Scan for the cell matching the given text and deliver its (x, y) coordinate at center. 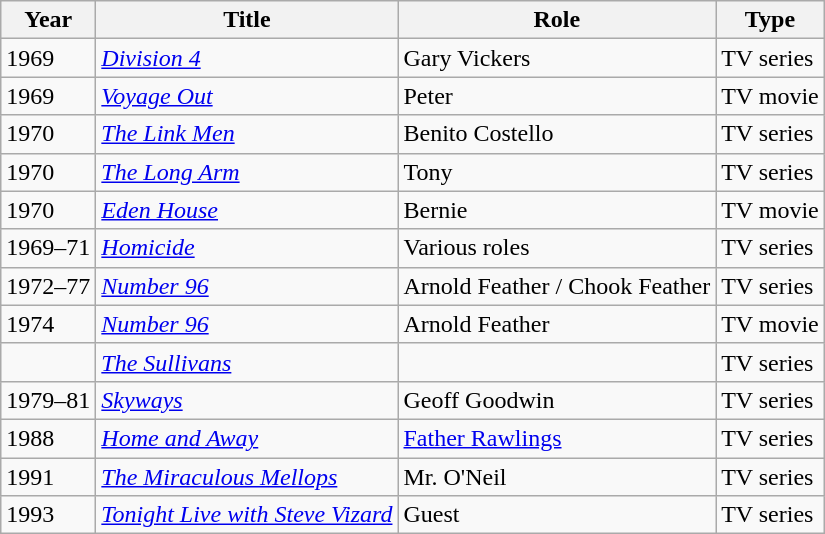
Type (770, 20)
The Link Men (247, 134)
Mr. O'Neil (557, 477)
Skyways (247, 400)
Arnold Feather / Chook Feather (557, 286)
Title (247, 20)
1993 (48, 515)
Role (557, 20)
Division 4 (247, 58)
1979–81 (48, 400)
Tonight Live with Steve Vizard (247, 515)
Voyage Out (247, 96)
Father Rawlings (557, 438)
1991 (48, 477)
The Sullivans (247, 362)
1988 (48, 438)
Home and Away (247, 438)
Eden House (247, 210)
1969–71 (48, 248)
The Long Arm (247, 172)
Geoff Goodwin (557, 400)
1972–77 (48, 286)
1974 (48, 324)
Arnold Feather (557, 324)
Year (48, 20)
Peter (557, 96)
Homicide (247, 248)
The Miraculous Mellops (247, 477)
Various roles (557, 248)
Bernie (557, 210)
Gary Vickers (557, 58)
Benito Costello (557, 134)
Tony (557, 172)
Guest (557, 515)
